For the text-containing cell, return its midpoint in [x, y] coordinate format. 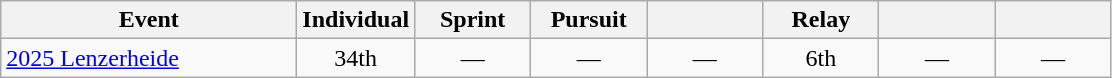
Sprint [473, 20]
Event [149, 20]
Individual [356, 20]
Pursuit [589, 20]
34th [356, 58]
Relay [821, 20]
2025 Lenzerheide [149, 58]
6th [821, 58]
